Output the [X, Y] coordinate of the center of the cell containing the given text.  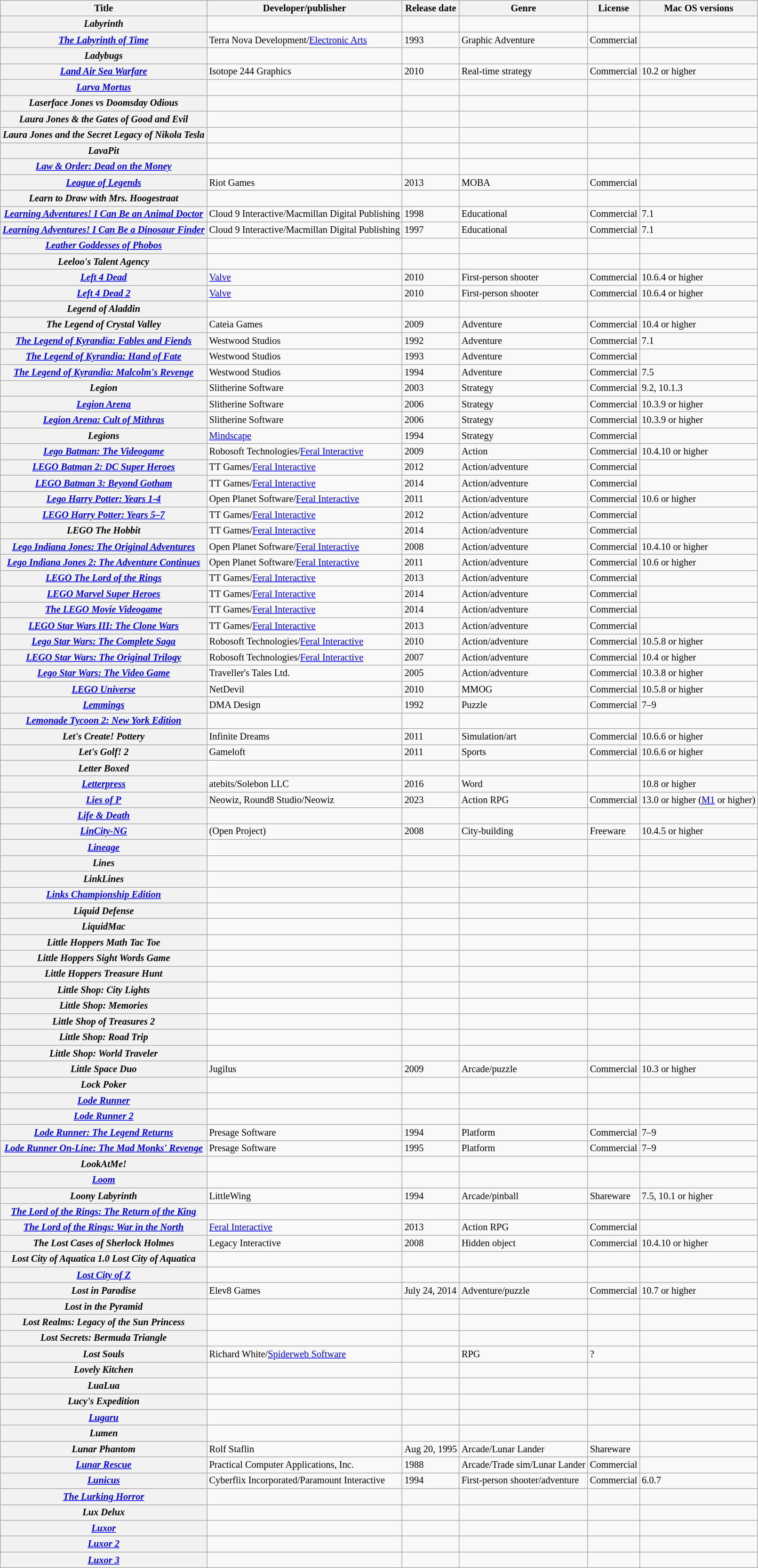
LinkLines [104, 879]
The Lord of the Rings: The Return of the King [104, 1211]
LittleWing [305, 1196]
Simulation/art [523, 737]
Genre [523, 8]
Learning Adventures! I Can Be an Animal Doctor [104, 214]
10.2 or higher [698, 72]
Aug 20, 1995 [431, 1449]
Arcade/pinball [523, 1196]
9.2, 10.1.3 [698, 388]
Luxor 2 [104, 1544]
Lego Indiana Jones 2: The Adventure Continues [104, 562]
Feral Interactive [305, 1227]
Lode Runner [104, 1101]
2005 [431, 673]
Title [104, 8]
LEGO Star Wars III: The Clone Wars [104, 626]
Lines [104, 863]
Legacy Interactive [305, 1243]
Life & Death [104, 816]
10.4.5 or higher [698, 831]
LiquidMac [104, 926]
Lost City of Aquatica 1.0 Lost City of Aquatica [104, 1259]
10.8 or higher [698, 784]
Lost Souls [104, 1354]
2007 [431, 657]
July 24, 2014 [431, 1290]
LEGO Harry Potter: Years 5–7 [104, 515]
Let's Create! Pottery [104, 737]
League of Legends [104, 183]
Lock Poker [104, 1085]
Jugilus [305, 1069]
Left 4 Dead [104, 277]
Lost Realms: Legacy of the Sun Princess [104, 1322]
LEGO Universe [104, 689]
Lode Runner: The Legend Returns [104, 1132]
Freeware [614, 831]
Traveller's Tales Ltd. [305, 673]
LavaPit [104, 151]
Little Hoppers Math Tac Toe [104, 942]
Liquid Defense [104, 911]
Links Championship Edition [104, 895]
Laserface Jones vs Doomsday Odious [104, 103]
Arcade/puzzle [523, 1069]
Terra Nova Development/Electronic Arts [305, 40]
Isotope 244 Graphics [305, 72]
Lumen [104, 1433]
1998 [431, 214]
Practical Computer Applications, Inc. [305, 1465]
MOBA [523, 183]
Word [523, 784]
The Labyrinth of Time [104, 40]
Leeloo's Talent Agency [104, 262]
Little Shop: World Traveler [104, 1053]
Learn to Draw with Mrs. Hoogestraat [104, 198]
Little Hoppers Sight Words Game [104, 958]
DMA Design [305, 705]
NetDevil [305, 689]
Infinite Dreams [305, 737]
Ladybugs [104, 56]
Elev8 Games [305, 1290]
Lode Runner 2 [104, 1116]
Letterpress [104, 784]
1997 [431, 230]
LEGO Marvel Super Heroes [104, 594]
Rolf Staflin [305, 1449]
Loom [104, 1180]
Lode Runner On-Line: The Mad Monks' Revenge [104, 1148]
Laura Jones & the Gates of Good and Evil [104, 119]
Loony Labyrinth [104, 1196]
10.3.8 or higher [698, 673]
Legion Arena: Cult of Mithras [104, 420]
Luxor [104, 1528]
License [614, 8]
Lego Batman: The Videogame [104, 452]
LEGO Batman 3: Beyond Gotham [104, 483]
Little Space Duo [104, 1069]
Legions [104, 436]
LinCity-NG [104, 831]
6.0.7 [698, 1480]
Adventure/puzzle [523, 1290]
Real-time strategy [523, 72]
Lego Harry Potter: Years 1-4 [104, 499]
LEGO The Hobbit [104, 531]
Lost City of Z [104, 1275]
Lovely Kitchen [104, 1370]
Riot Games [305, 183]
First-person shooter/adventure [523, 1480]
7.5, 10.1 or higher [698, 1196]
Leather Goddesses of Phobos [104, 246]
Cateia Games [305, 325]
The Lord of the Rings: War in the North [104, 1227]
Larva Mortus [104, 88]
Lugaru [104, 1417]
Legion Arena [104, 404]
Release date [431, 8]
LEGO Star Wars: The Original Trilogy [104, 657]
Mindscape [305, 436]
Little Shop: Memories [104, 1006]
Neowiz, Round8 Studio/Neowiz [305, 800]
Little Shop: City Lights [104, 990]
Legend of Aladdin [104, 309]
Luxor 3 [104, 1560]
Lego Star Wars: The Complete Saga [104, 642]
Sports [523, 752]
Puzzle [523, 705]
The Legend of Kyrandia: Hand of Fate [104, 357]
Lunar Phantom [104, 1449]
2003 [431, 388]
Arcade/Trade sim/Lunar Lander [523, 1465]
Left 4 Dead 2 [104, 293]
Lineage [104, 847]
1995 [431, 1148]
Let's Golf! 2 [104, 752]
Cyberflix Incorporated/Paramount Interactive [305, 1480]
Graphic Adventure [523, 40]
Learning Adventures! I Can Be a Dinosaur Finder [104, 230]
Developer/publisher [305, 8]
The Legend of Kyrandia: Fables and Fiends [104, 341]
Little Hoppers Treasure Hunt [104, 974]
Richard White/Spiderweb Software [305, 1354]
7.5 [698, 372]
Hidden object [523, 1243]
Little Shop of Treasures 2 [104, 1021]
? [614, 1354]
Lego Star Wars: The Video Game [104, 673]
(Open Project) [305, 831]
Lemonade Tycoon 2: New York Edition [104, 721]
Lemmings [104, 705]
atebits/Solebon LLC [305, 784]
Lux Delux [104, 1512]
10.3 or higher [698, 1069]
Lucy's Expedition [104, 1401]
Lego Indiana Jones: The Original Adventures [104, 547]
LEGO Batman 2: DC Super Heroes [104, 467]
Letter Boxed [104, 768]
RPG [523, 1354]
MMOG [523, 689]
The Legend of Kyrandia: Malcolm's Revenge [104, 372]
LEGO The Lord of the Rings [104, 578]
Action [523, 452]
13.0 or higher (M1 or higher) [698, 800]
The Lost Cases of Sherlock Holmes [104, 1243]
Little Shop: Road Trip [104, 1037]
Lost Secrets: Bermuda Triangle [104, 1338]
The LEGO Movie Videogame [104, 610]
2016 [431, 784]
Law & Order: Dead on the Money [104, 167]
Lunar Rescue [104, 1465]
LuaLua [104, 1385]
Legion [104, 388]
LookAtMe! [104, 1164]
The Legend of Crystal Valley [104, 325]
10.7 or higher [698, 1290]
Laura Jones and the Secret Legacy of Nikola Tesla [104, 135]
Mac OS versions [698, 8]
Lunicus [104, 1480]
City-building [523, 831]
The Lurking Horror [104, 1496]
2023 [431, 800]
Arcade/Lunar Lander [523, 1449]
Lost in the Pyramid [104, 1306]
Lost in Paradise [104, 1290]
Land Air Sea Warfare [104, 72]
Lies of P [104, 800]
Gameloft [305, 752]
Labyrinth [104, 24]
1988 [431, 1465]
